Determine the [x, y] coordinate at the center of the cell enclosing the given text.  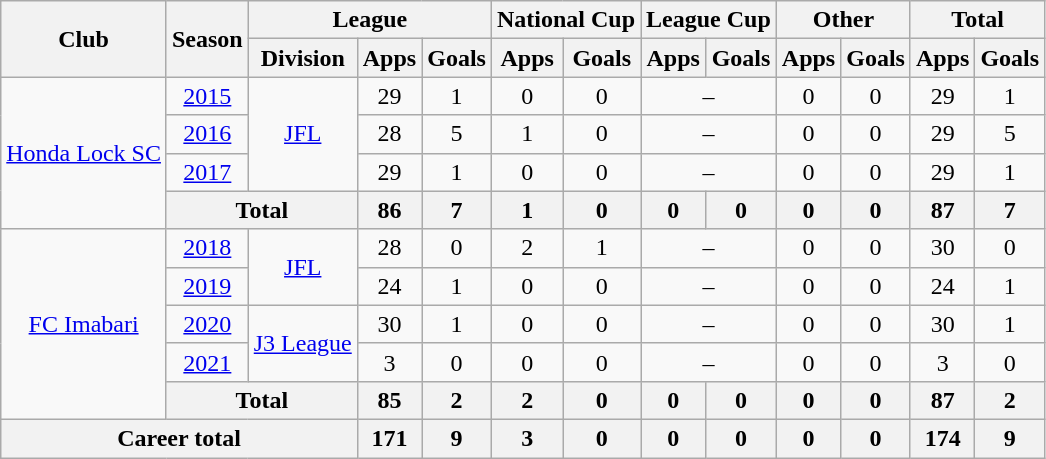
Season [207, 39]
86 [389, 210]
2016 [207, 134]
85 [389, 400]
Honda Lock SC [84, 153]
171 [389, 438]
Club [84, 39]
J3 League [302, 343]
League [370, 20]
FC Imabari [84, 324]
National Cup [566, 20]
Division [302, 58]
Other [843, 20]
2015 [207, 96]
Career total [180, 438]
2017 [207, 172]
League Cup [709, 20]
2019 [207, 286]
2021 [207, 362]
2020 [207, 324]
2018 [207, 248]
174 [942, 438]
